From the cell containing the given text, extract its center point as [x, y] coordinate. 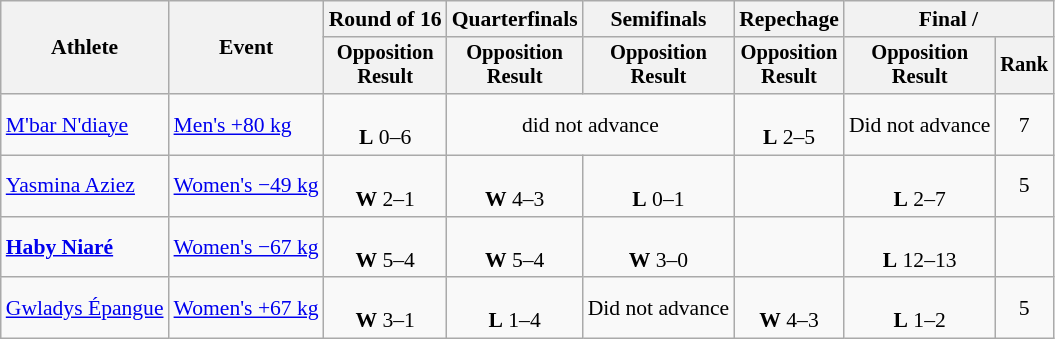
Quarterfinals [515, 19]
Gwladys Épangue [85, 308]
Round of 16 [386, 19]
L 0–1 [659, 186]
Athlete [85, 48]
Final / [948, 19]
L 1–2 [920, 308]
L 2–7 [920, 186]
Men's +80 kg [246, 124]
Haby Niaré [85, 248]
Women's −67 kg [246, 248]
did not advance [591, 124]
Rank [1024, 66]
M'bar N'diaye [85, 124]
Repechage [789, 19]
Women's +67 kg [246, 308]
W 2–1 [386, 186]
7 [1024, 124]
L 12–13 [920, 248]
Event [246, 48]
Yasmina Aziez [85, 186]
Women's −49 kg [246, 186]
L 2–5 [789, 124]
L 1–4 [515, 308]
L 0–6 [386, 124]
Semifinals [659, 19]
W 3–0 [659, 248]
W 3–1 [386, 308]
